Determine the [X, Y] coordinate at the center of the cell enclosing the given text.  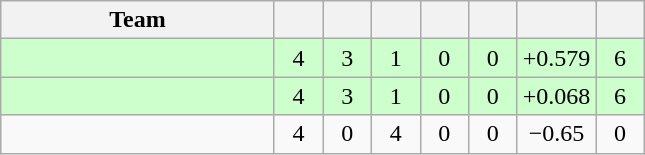
+0.579 [556, 58]
Team [138, 20]
−0.65 [556, 134]
+0.068 [556, 96]
